For the text-containing cell, return its midpoint in (x, y) coordinate format. 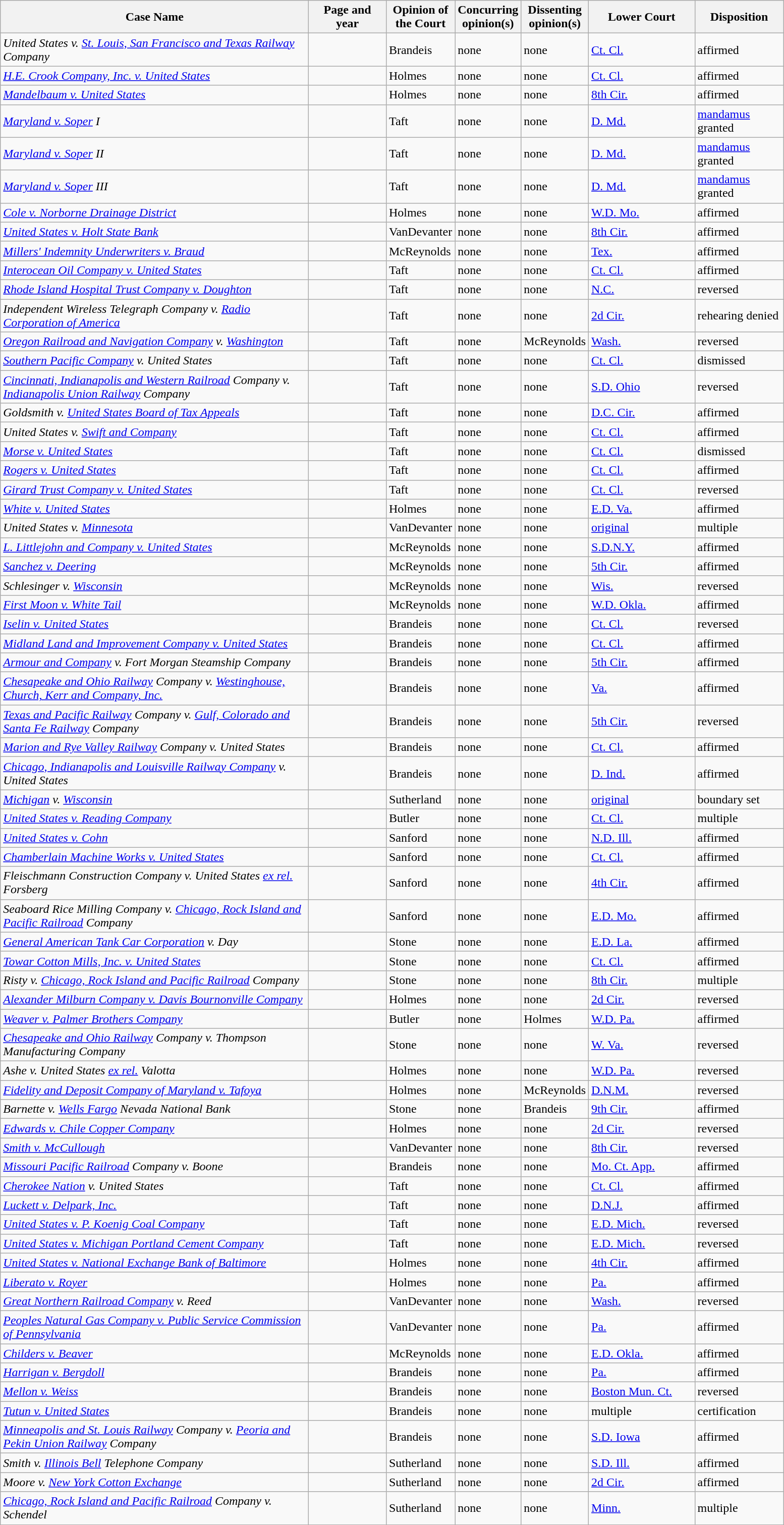
Southern Pacific Company v. United States (154, 361)
Marion and Rye Valley Railway Company v. United States (154, 747)
United States v. Cohn (154, 838)
White v. United States (154, 509)
Millers' Indemnity Underwriters v. Braud (154, 251)
D. Ind. (642, 773)
United States v. P. Koenig Coal Company (154, 1224)
Cole v. Norborne Drainage District (154, 212)
Chicago, Indianapolis and Louisville Railway Company v. United States (154, 773)
Concurring opinion(s) (488, 17)
Lower Court (642, 17)
Page and year (348, 17)
Wis. (642, 585)
Missouri Pacific Railroad Company v. Boone (154, 1167)
United States v. Reading Company (154, 819)
First Moon v. White Tail (154, 605)
Maryland v. Soper II (154, 153)
Interocean Oil Company v. United States (154, 270)
Harrigan v. Bergdoll (154, 1373)
Towar Cotton Mills, Inc. v. United States (154, 961)
Seaboard Rice Milling Company v. Chicago, Rock Island and Pacific Railroad Company (154, 915)
S.D.N.Y. (642, 547)
Chamberlain Machine Works v. United States (154, 857)
United States v. Michigan Portland Cement Company (154, 1243)
Tutun v. United States (154, 1411)
Michigan v. Wisconsin (154, 799)
Moore v. New York Cotton Exchange (154, 1482)
E.D. Mo. (642, 915)
United States v. Holt State Bank (154, 232)
S.D. Ohio (642, 387)
Case Name (154, 17)
Barnette v. Wells Fargo Nevada National Bank (154, 1109)
Cincinnati, Indianapolis and Western Railroad Company v. Indianapolis Union Railway Company (154, 387)
Tex. (642, 251)
Peoples Natural Gas Company v. Public Service Commission of Pennsylvania (154, 1327)
Chesapeake and Ohio Railway Company v. Thompson Manufacturing Company (154, 1045)
Chicago, Rock Island and Pacific Railroad Company v. Schendel (154, 1508)
Iselin v. United States (154, 624)
N.D. Ill. (642, 838)
Smith v. McCullough (154, 1148)
E.D. Va. (642, 509)
Great Northern Railroad Company v. Reed (154, 1301)
W. Va. (642, 1045)
Luckett v. Delpark, Inc. (154, 1205)
Dissenting opinion(s) (555, 17)
D.N.J. (642, 1205)
Midland Land and Improvement Company v. United States (154, 643)
E.D. La. (642, 942)
Independent Wireless Telegraph Company v. Radio Corporation of America (154, 315)
rehearing denied (739, 315)
Minn. (642, 1508)
Oregon Railroad and Navigation Company v. Washington (154, 342)
Boston Mun. Ct. (642, 1392)
Mellon v. Weiss (154, 1392)
Cherokee Nation v. United States (154, 1186)
Weaver v. Palmer Brothers Company (154, 1019)
W.D. Mo. (642, 212)
D.N.M. (642, 1090)
Mandelbaum v. United States (154, 95)
E.D. Okla. (642, 1353)
Va. (642, 688)
boundary set (739, 799)
Goldsmith v. United States Board of Tax Appeals (154, 413)
W.D. Okla. (642, 605)
United States v. St. Louis, San Francisco and Texas Railway Company (154, 49)
Childers v. Beaver (154, 1353)
N.C. (642, 289)
Chesapeake and Ohio Railway Company v. Westinghouse, Church, Kerr and Company, Inc. (154, 688)
Smith v. Illinois Bell Telephone Company (154, 1463)
United States v. Swift and Company (154, 432)
United States v. National Exchange Bank of Baltimore (154, 1263)
Alexander Milburn Company v. Davis Bournonville Company (154, 999)
S.D. Ill. (642, 1463)
Girard Trust Company v. United States (154, 489)
Armour and Company v. Fort Morgan Steamship Company (154, 663)
Rhode Island Hospital Trust Company v. Doughton (154, 289)
Liberato v. Royer (154, 1282)
Mo. Ct. App. (642, 1167)
Edwards v. Chile Copper Company (154, 1128)
Maryland v. Soper I (154, 121)
Fidelity and Deposit Company of Maryland v. Tafoya (154, 1090)
Ashe v. United States ex rel. Valotta (154, 1071)
Rogers v. United States (154, 470)
Texas and Pacific Railway Company v. Gulf, Colorado and Santa Fe Railway Company (154, 722)
Opinion of the Court (420, 17)
Schlesinger v. Wisconsin (154, 585)
General American Tank Car Corporation v. Day (154, 942)
9th Cir. (642, 1109)
D.C. Cir. (642, 413)
United States v. Minnesota (154, 528)
certification (739, 1411)
Morse v. United States (154, 451)
Maryland v. Soper III (154, 187)
L. Littlejohn and Company v. United States (154, 547)
H.E. Crook Company, Inc. v. United States (154, 76)
Risty v. Chicago, Rock Island and Pacific Railroad Company (154, 980)
S.D. Iowa (642, 1437)
Disposition (739, 17)
Fleischmann Construction Company v. United States ex rel. Forsberg (154, 883)
Minneapolis and St. Louis Railway Company v. Peoria and Pekin Union Railway Company (154, 1437)
Sanchez v. Deering (154, 566)
